Scan for the cell matching the given text and deliver its [x, y] coordinate at center. 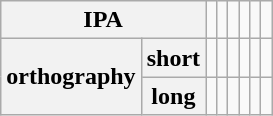
orthography [71, 77]
short [173, 58]
long [173, 96]
IPA [104, 20]
